Identify which cell holds the provided text, then report its (x, y) central coordinate. 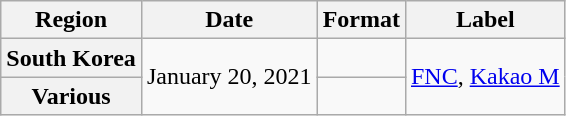
South Korea (72, 58)
Format (361, 20)
FNC, Kakao M (485, 77)
Date (229, 20)
January 20, 2021 (229, 77)
Region (72, 20)
Various (72, 96)
Label (485, 20)
